Locate the cell with the specified text and output its (X, Y) center coordinate. 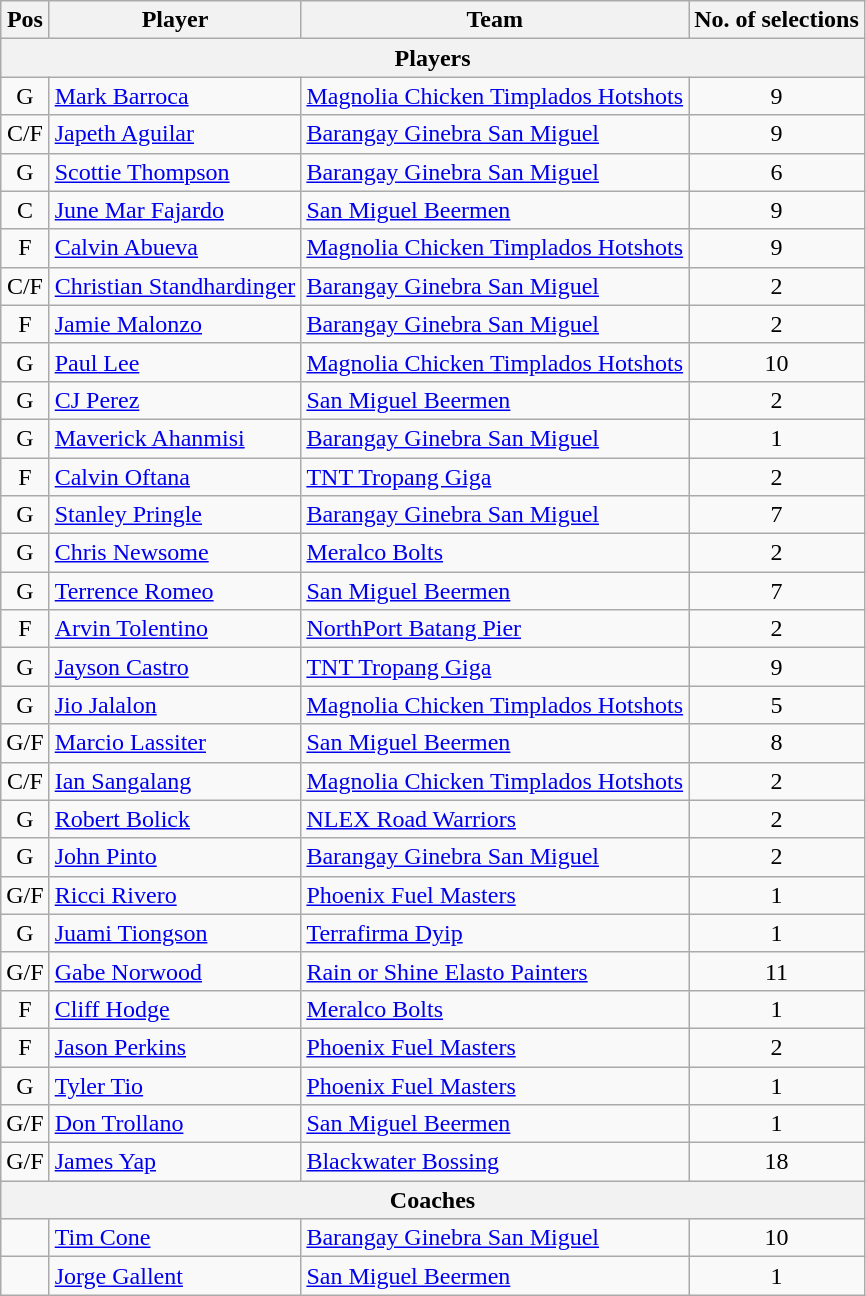
Rain or Shine Elasto Painters (495, 971)
6 (777, 172)
Terrence Romeo (175, 591)
Christian Standhardinger (175, 286)
Coaches (433, 1200)
5 (777, 705)
Calvin Oftana (175, 477)
Calvin Abueva (175, 248)
11 (777, 971)
Juami Tiongson (175, 933)
NLEX Road Warriors (495, 819)
Terrafirma Dyip (495, 933)
Jio Jalalon (175, 705)
John Pinto (175, 857)
Scottie Thompson (175, 172)
NorthPort Batang Pier (495, 629)
Paul Lee (175, 362)
Ricci Rivero (175, 895)
Don Trollano (175, 1124)
Tyler Tio (175, 1085)
Japeth Aguilar (175, 134)
Robert Bolick (175, 819)
Marcio Lassiter (175, 743)
Cliff Hodge (175, 1009)
Jamie Malonzo (175, 324)
Arvin Tolentino (175, 629)
Tim Cone (175, 1238)
Pos (25, 20)
James Yap (175, 1162)
CJ Perez (175, 400)
June Mar Fajardo (175, 210)
C (25, 210)
Mark Barroca (175, 96)
18 (777, 1162)
Chris Newsome (175, 553)
Player (175, 20)
Stanley Pringle (175, 515)
Players (433, 58)
Jayson Castro (175, 667)
Jorge Gallent (175, 1276)
8 (777, 743)
Jason Perkins (175, 1047)
No. of selections (777, 20)
Blackwater Bossing (495, 1162)
Team (495, 20)
Ian Sangalang (175, 781)
Gabe Norwood (175, 971)
Maverick Ahanmisi (175, 438)
